Return [x, y] of the center of cell containing provided text 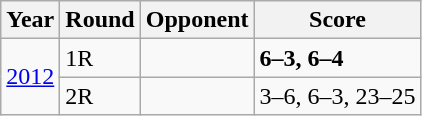
3–6, 6–3, 23–25 [338, 96]
1R [100, 58]
6–3, 6–4 [338, 58]
Round [100, 20]
Score [338, 20]
2012 [30, 77]
2R [100, 96]
Year [30, 20]
Opponent [197, 20]
